Scan for the cell matching the given text and deliver its (X, Y) coordinate at center. 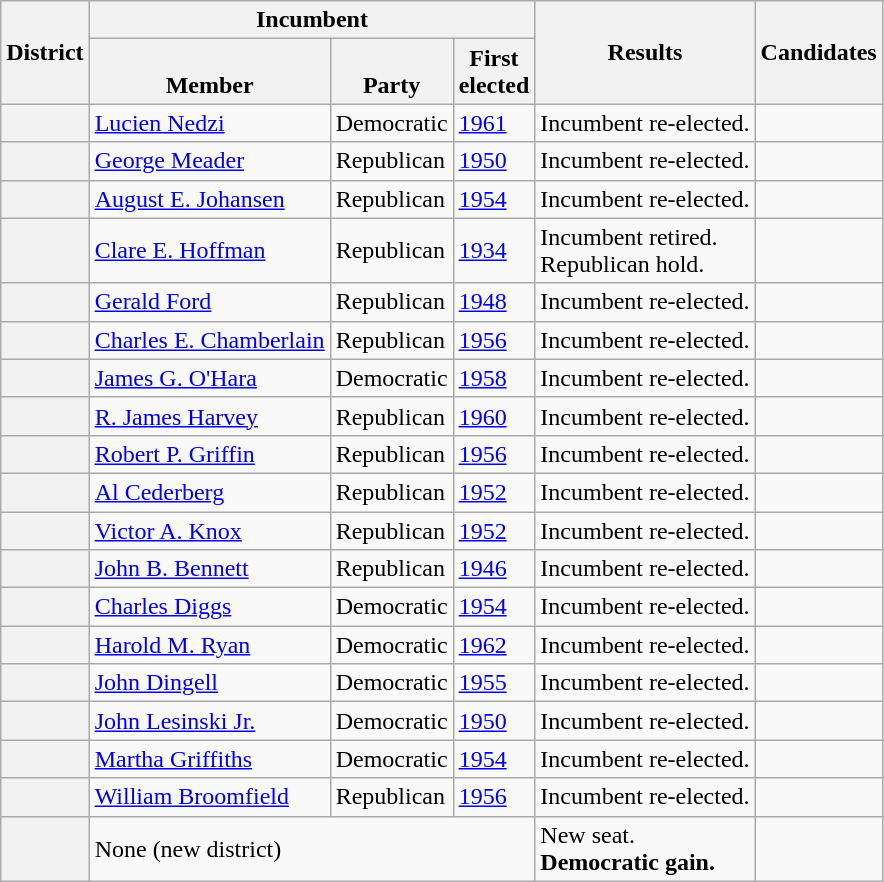
William Broomfield (210, 797)
R. James Harvey (210, 416)
Charles E. Chamberlain (210, 340)
Lucien Nedzi (210, 123)
Candidates (818, 52)
1958 (494, 378)
Incumbent (312, 20)
1934 (494, 250)
Incumbent retired.Republican hold. (645, 250)
1948 (494, 302)
1961 (494, 123)
James G. O'Hara (210, 378)
1962 (494, 645)
1955 (494, 683)
Clare E. Hoffman (210, 250)
Martha Griffiths (210, 759)
Harold M. Ryan (210, 645)
Charles Diggs (210, 607)
1960 (494, 416)
Member (210, 72)
Firstelected (494, 72)
George Meader (210, 161)
Robert P. Griffin (210, 454)
Al Cederberg (210, 492)
New seat.Democratic gain. (645, 848)
John B. Bennett (210, 569)
Results (645, 52)
Party (392, 72)
1946 (494, 569)
August E. Johansen (210, 199)
John Lesinski Jr. (210, 721)
District (45, 52)
None (new district) (312, 848)
John Dingell (210, 683)
Victor A. Knox (210, 531)
Gerald Ford (210, 302)
